Scan for the cell matching the given text and deliver its [X, Y] coordinate at center. 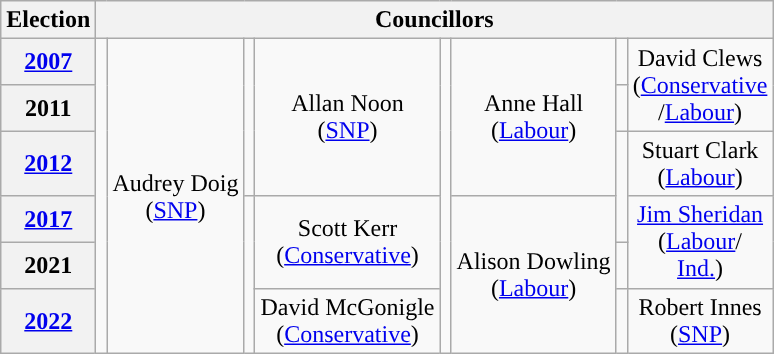
David Clews(Conservative/Labour) [700, 85]
Jim Sheridan(Labour/Ind.) [700, 242]
2021 [48, 265]
Election [48, 20]
Audrey Doig(SNP) [176, 196]
Robert Innes(SNP) [700, 320]
2007 [48, 62]
Stuart Clark(Labour) [700, 164]
Alison Dowling(Labour) [534, 274]
Scott Kerr(Conservative) [348, 242]
David McGonigle(Conservative) [348, 320]
2017 [48, 219]
Councillors [434, 20]
2012 [48, 164]
2011 [48, 108]
Anne Hall(Labour) [534, 118]
2022 [48, 320]
Allan Noon(SNP) [348, 118]
